Return [x, y] of the center of cell containing provided text 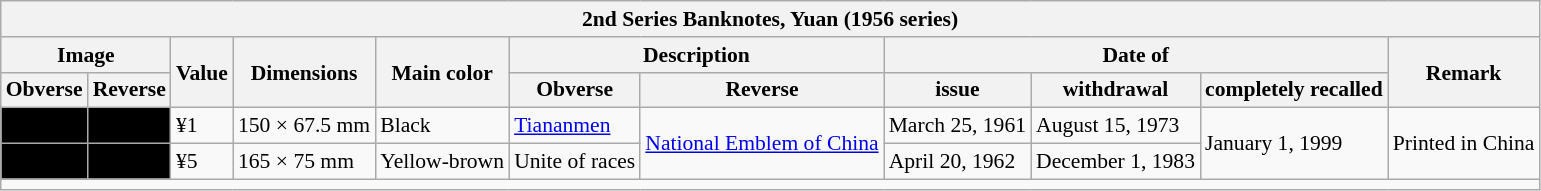
March 25, 1961 [958, 126]
August 15, 1973 [1116, 126]
Yellow-brown [442, 162]
issue [958, 90]
Unite of races [574, 162]
December 1, 1983 [1116, 162]
January 1, 1999 [1294, 144]
¥5 [202, 162]
¥1 [202, 126]
April 20, 1962 [958, 162]
Date of [1136, 55]
Black [442, 126]
Image [86, 55]
completely recalled [1294, 90]
Main color [442, 72]
Printed in China [1464, 144]
National Emblem of China [762, 144]
Dimensions [304, 72]
2nd Series Banknotes, Yuan (1956 series) [770, 19]
Value [202, 72]
Tiananmen [574, 126]
Description [696, 55]
Remark [1464, 72]
withdrawal [1116, 90]
150 × 67.5 mm [304, 126]
165 × 75 mm [304, 162]
